Scan for the cell matching the given text and deliver its (X, Y) coordinate at center. 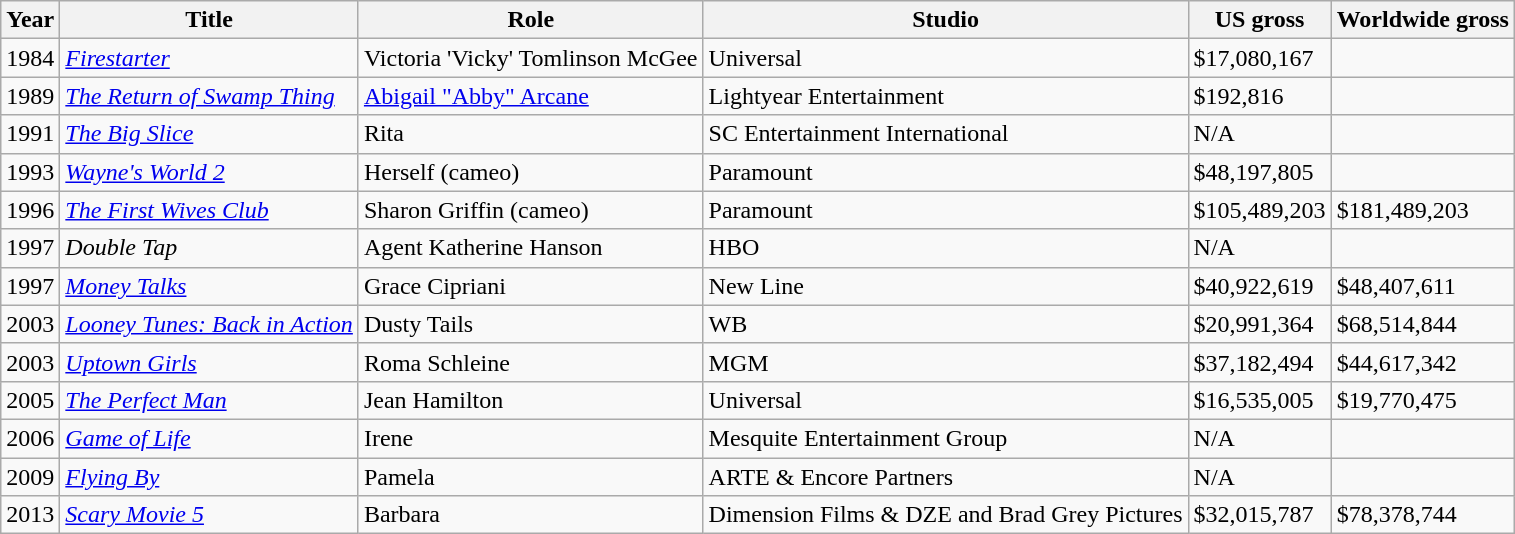
1991 (30, 134)
Role (530, 20)
Herself (cameo) (530, 172)
Looney Tunes: Back in Action (210, 324)
Double Tap (210, 248)
Pamela (530, 477)
$19,770,475 (1422, 400)
2005 (30, 400)
Irene (530, 438)
Dusty Tails (530, 324)
Uptown Girls (210, 362)
The Perfect Man (210, 400)
$40,922,619 (1260, 286)
Game of Life (210, 438)
1984 (30, 58)
Firestarter (210, 58)
2006 (30, 438)
WB (946, 324)
$48,197,805 (1260, 172)
$192,816 (1260, 96)
Money Talks (210, 286)
Scary Movie 5 (210, 515)
The Return of Swamp Thing (210, 96)
$17,080,167 (1260, 58)
New Line (946, 286)
$32,015,787 (1260, 515)
Victoria 'Vicky' Tomlinson McGee (530, 58)
Wayne's World 2 (210, 172)
$68,514,844 (1422, 324)
Barbara (530, 515)
1993 (30, 172)
Dimension Films & DZE and Brad Grey Pictures (946, 515)
HBO (946, 248)
Mesquite Entertainment Group (946, 438)
1989 (30, 96)
2009 (30, 477)
Title (210, 20)
$48,407,611 (1422, 286)
Rita (530, 134)
ARTE & Encore Partners (946, 477)
Sharon Griffin (cameo) (530, 210)
2013 (30, 515)
Grace Cipriani (530, 286)
Lightyear Entertainment (946, 96)
$105,489,203 (1260, 210)
SC Entertainment International (946, 134)
$20,991,364 (1260, 324)
Flying By (210, 477)
Studio (946, 20)
MGM (946, 362)
$16,535,005 (1260, 400)
$44,617,342 (1422, 362)
The First Wives Club (210, 210)
Roma Schleine (530, 362)
$78,378,744 (1422, 515)
Year (30, 20)
US gross (1260, 20)
Abigail "Abby" Arcane (530, 96)
$37,182,494 (1260, 362)
$181,489,203 (1422, 210)
Agent Katherine Hanson (530, 248)
Worldwide gross (1422, 20)
The Big Slice (210, 134)
Jean Hamilton (530, 400)
1996 (30, 210)
